For the text-containing cell, return its midpoint in [x, y] coordinate format. 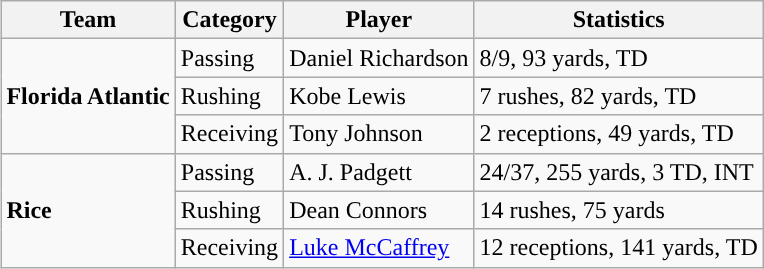
Dean Connors [379, 210]
Kobe Lewis [379, 96]
Player [379, 20]
7 rushes, 82 yards, TD [618, 96]
12 receptions, 141 yards, TD [618, 248]
Team [88, 20]
Daniel Richardson [379, 58]
2 receptions, 49 yards, TD [618, 134]
14 rushes, 75 yards [618, 210]
8/9, 93 yards, TD [618, 58]
Rice [88, 210]
Florida Atlantic [88, 96]
Luke McCaffrey [379, 248]
Tony Johnson [379, 134]
Statistics [618, 20]
24/37, 255 yards, 3 TD, INT [618, 172]
Category [229, 20]
A. J. Padgett [379, 172]
